Locate the cell with the specified text and output its (x, y) center coordinate. 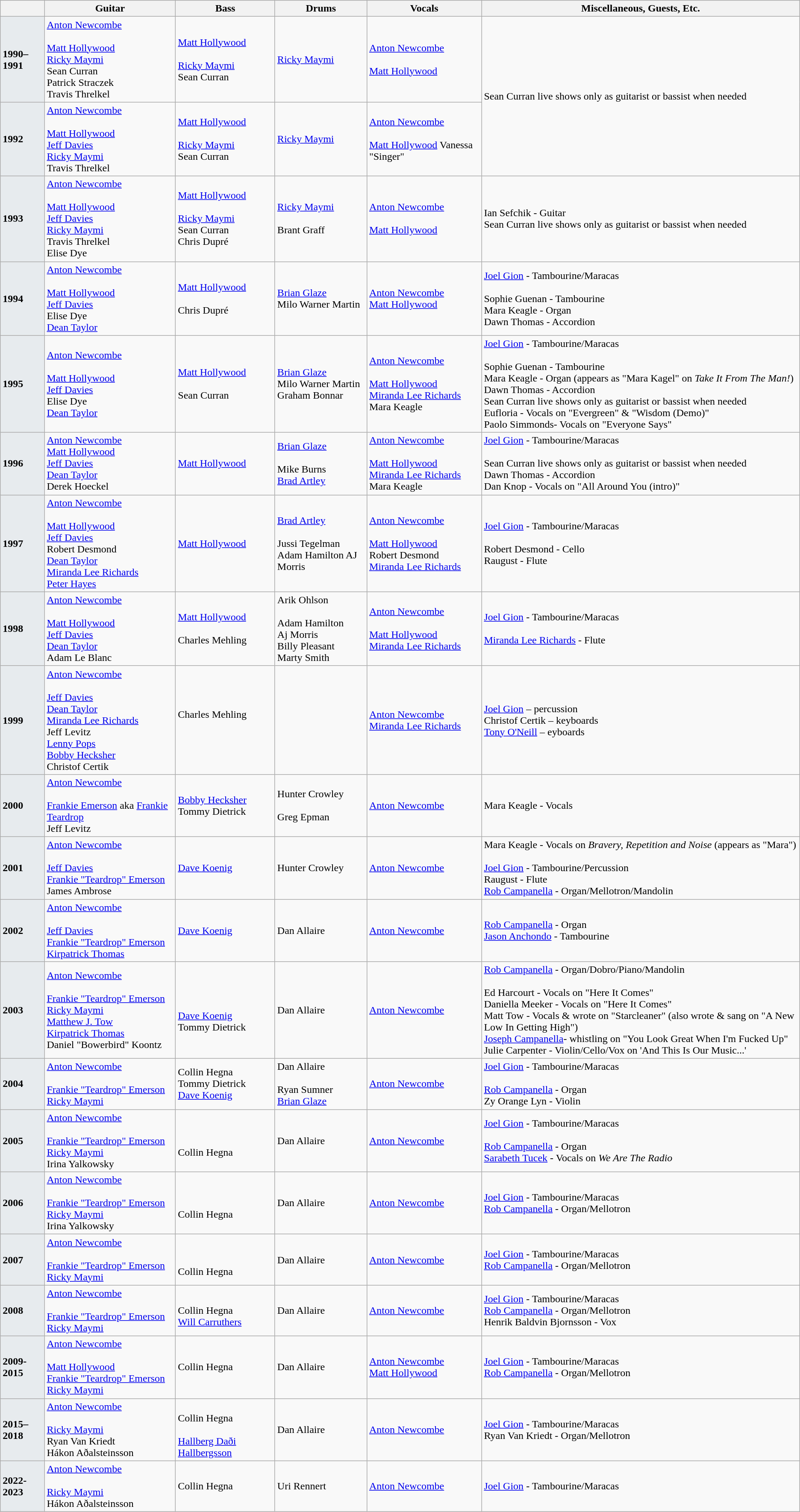
Rob Campanella - OrganJason Anchondo - Tambourine (641, 930)
Matt HollywoodCharles Mehling (226, 629)
Joel Gion – percussionChristof Certik – keyboards Tony O'Neill – eyboards (641, 720)
Dan AllaireRyan Sumner Brian Glaze (321, 1084)
Hunter CrowleyGreg Epman (321, 805)
Anton NewcombeMatt Hollywood Jeff Davies Ricky Maymi Travis Threlkel (110, 139)
2002 (22, 930)
1999 (22, 720)
Joel Gion - Tambourine/MaracasMiranda Lee Richards - Flute (641, 629)
Arik OhlsonAdam Hamilton Aj Morris Billy Pleasant Marty Smith (321, 629)
Joel Gion - Tambourine/MaracasRob Campanella - Organ/Mellotron Henrik Baldvin Bjornsson - Vox (641, 1311)
Joel Gion - Tambourine/Maracas (641, 1486)
Joel Gion - Tambourine/MaracasRob Campanella - Organ Sarabeth Tucek - Vocals on We Are The Radio (641, 1141)
Anton NewcombeMatt Hollywood Jeff Davies Ricky Maymi Travis Threlkel Elise Dye (110, 219)
Anton NewcombeFrankie "Teardrop" Emerson Ricky Maymi Matthew J. Tow Kirpatrick Thomas Daniel "Bowerbird" Koontz (110, 1010)
2003 (22, 1010)
Vocals (424, 9)
1995 (22, 384)
1996 (22, 464)
Collin HegnaHallberg Daði Hallbergsson (226, 1430)
Collin HegnaTommy DietrickDave Koenig (226, 1084)
Joel Gion - Tambourine/MaracasRobert Desmond - Cello Raugust - Flute (641, 543)
2009-2015 (22, 1367)
2006 (22, 1203)
Anton NewcombeRicky Maymi Ryan Van Kriedt Hákon Aðalsteinsson (110, 1430)
Uri Rennert (321, 1486)
Anton NewcombeMiranda Lee Richards (424, 720)
2007 (22, 1260)
1994 (22, 298)
2000 (22, 805)
2008 (22, 1311)
Hunter Crowley (321, 868)
Anton NewcombeMatt Hollywood Frankie "Teardrop" Emerson Ricky Maymi (110, 1367)
Anton NewcombeJeff Davies Frankie "Teardrop" Emerson James Ambrose (110, 868)
Joel Gion - Tambourine/MaracasRob Campanella - Organ Zy Orange Lyn - Violin (641, 1084)
Joel Gion - Tambourine/MaracasRyan Van Kriedt - Organ/Mellotron (641, 1430)
Charles Mehling (226, 720)
1998 (22, 629)
Matt HollywoodChris Dupré (226, 298)
Brian GlazeMilo Warner Martin (321, 298)
Brad ArtleyJussi Tegelman Adam Hamilton AJ Morris (321, 543)
2015–2018 (22, 1430)
1990–1991 (22, 59)
Joel Gion - Tambourine/MaracasSophie Guenan - Tambourine Mara Keagle - Organ Dawn Thomas - Accordion (641, 298)
Drums (321, 9)
1993 (22, 219)
1997 (22, 543)
Anton NewcombeMatt Hollywood Jeff Davies Dean Taylor Adam Le Blanc (110, 629)
Matt HollywoodSean Curran (226, 384)
Miscellaneous, Guests, Etc. (641, 9)
2022-2023 (22, 1486)
Ian Sefchik - Guitar Sean Curran live shows only as guitarist or bassist when needed (641, 219)
2004 (22, 1084)
Anton NewcombeMatt Hollywood Jeff Davies Robert Desmond Dean Taylor Miranda Lee Richards Peter Hayes (110, 543)
1992 (22, 139)
Mara Keagle - Vocals (641, 805)
Anton NewcombeRicky Maymi Hákon Aðalsteinsson (110, 1486)
Guitar (110, 9)
Anton NewcombeMatt Hollywood Miranda Lee Richards (424, 629)
Ricky MaymiBrant Graff (321, 219)
Anton NewcombeMatt Hollywood Jeff Davies Dean Taylor Derek Hoeckel (110, 464)
Bobby HecksherTommy Dietrick (226, 805)
Anton NewcombeMatt Hollywood Robert Desmond Miranda Lee Richards (424, 543)
Dave Koenig Tommy Dietrick (226, 1010)
Brian GlazeMike Burns Brad Artley (321, 464)
Anton NewcombeJeff Davies Dean Taylor Miranda Lee Richards Jeff Levitz Lenny Pops Bobby Hecksher Christof Certik (110, 720)
Anton NewcombeMatt Hollywood Vanessa "Singer" (424, 139)
Sean Curran live shows only as guitarist or bassist when needed (641, 97)
Matt HollywoodRicky Maymi Sean Curran Chris Dupré (226, 219)
Collin HegnaWill Carruthers (226, 1311)
2001 (22, 868)
Bass (226, 9)
Brian GlazeMilo Warner MartinGraham Bonnar (321, 384)
Anton NewcombeMatt Hollywood Ricky Maymi Sean Curran Patrick Straczek Travis Threlkel (110, 59)
Anton NewcombeFrankie Emerson aka Frankie Teardrop Jeff Levitz (110, 805)
2005 (22, 1141)
Anton NewcombeJeff Davies Frankie "Teardrop" Emerson Kirpatrick Thomas (110, 930)
